Pinpoint the cell where the given text exists, returning its (x, y) midpoint coordinate. 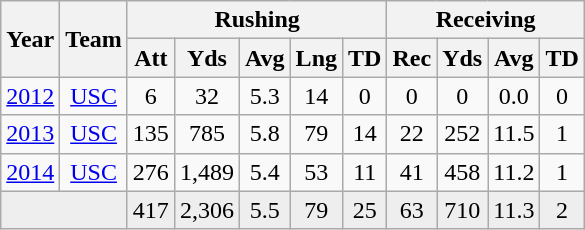
Team (94, 39)
2012 (30, 96)
Att (150, 58)
1,489 (206, 172)
Rec (412, 58)
252 (462, 134)
785 (206, 134)
710 (462, 210)
11.3 (514, 210)
135 (150, 134)
458 (462, 172)
5.3 (264, 96)
53 (316, 172)
Lng (316, 58)
32 (206, 96)
Receiving (486, 20)
417 (150, 210)
5.5 (264, 210)
25 (365, 210)
11.5 (514, 134)
6 (150, 96)
63 (412, 210)
Year (30, 39)
2,306 (206, 210)
11 (365, 172)
5.8 (264, 134)
2014 (30, 172)
0.0 (514, 96)
11.2 (514, 172)
Rushing (257, 20)
2 (562, 210)
276 (150, 172)
41 (412, 172)
5.4 (264, 172)
22 (412, 134)
2013 (30, 134)
